Identify which cell holds the provided text, then report its [x, y] central coordinate. 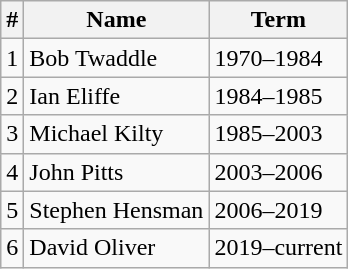
Term [278, 20]
John Pitts [116, 172]
Ian Eliffe [116, 96]
1984–1985 [278, 96]
Stephen Hensman [116, 210]
2006–2019 [278, 210]
5 [12, 210]
Bob Twaddle [116, 58]
Michael Kilty [116, 134]
6 [12, 248]
1985–2003 [278, 134]
1970–1984 [278, 58]
2003–2006 [278, 172]
David Oliver [116, 248]
4 [12, 172]
2 [12, 96]
# [12, 20]
Name [116, 20]
3 [12, 134]
2019–current [278, 248]
1 [12, 58]
